Provide the [X, Y] coordinate of the cell's center where the given text is located.  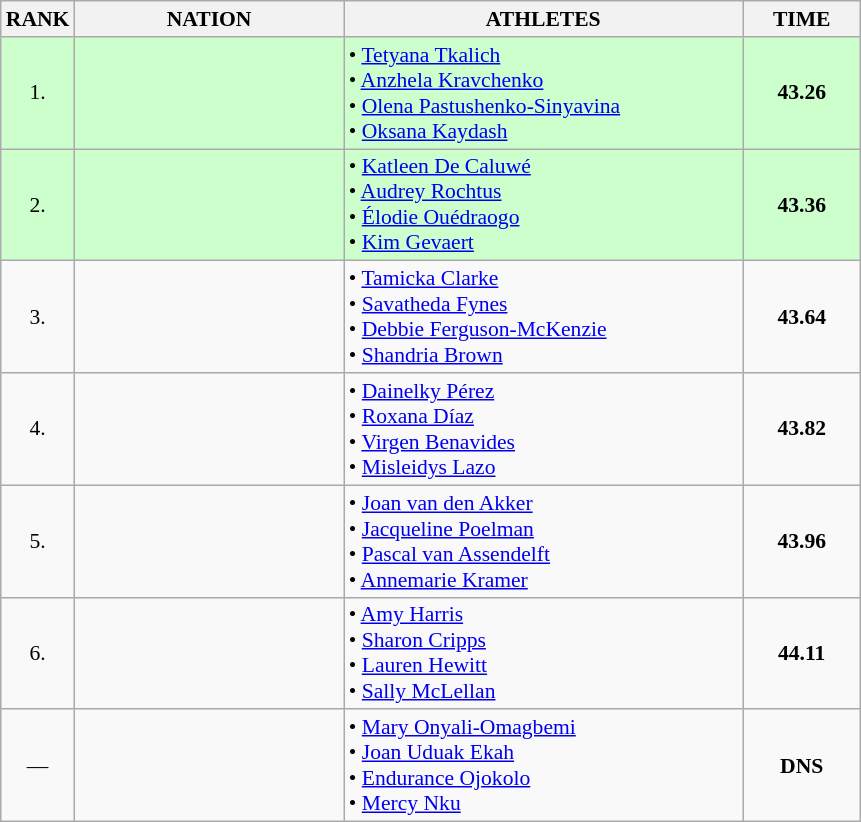
5. [38, 541]
3. [38, 317]
• Mary Onyali-Omagbemi• Joan Uduak Ekah• Endurance Ojokolo• Mercy Nku [544, 766]
TIME [802, 19]
• Amy Harris• Sharon Cripps• Lauren Hewitt• Sally McLellan [544, 653]
43.64 [802, 317]
• Tamicka Clarke• Savatheda Fynes• Debbie Ferguson-McKenzie• Shandria Brown [544, 317]
• Joan van den Akker• Jacqueline Poelman• Pascal van Assendelft• Annemarie Kramer [544, 541]
DNS [802, 766]
NATION [208, 19]
• Katleen De Caluwé• Audrey Rochtus• Élodie Ouédraogo• Kim Gevaert [544, 205]
— [38, 766]
ATHLETES [544, 19]
2. [38, 205]
1. [38, 93]
43.96 [802, 541]
44.11 [802, 653]
4. [38, 429]
43.26 [802, 93]
6. [38, 653]
43.82 [802, 429]
• Dainelky Pérez• Roxana Díaz• Virgen Benavides• Misleidys Lazo [544, 429]
43.36 [802, 205]
• Tetyana Tkalich• Anzhela Kravchenko• Olena Pastushenko-Sinyavina• Oksana Kaydash [544, 93]
RANK [38, 19]
